Search for the cell housing the specified text and yield its (x, y) center coordinate. 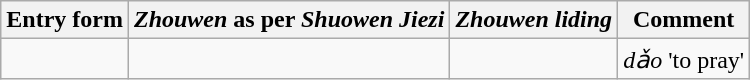
Entry form (65, 20)
Comment (684, 20)
dǎo 'to pray' (684, 59)
Zhouwen liding (534, 20)
Zhouwen as per Shuowen Jiezi (288, 20)
